Output the [x, y] coordinate of the center of the cell containing the given text.  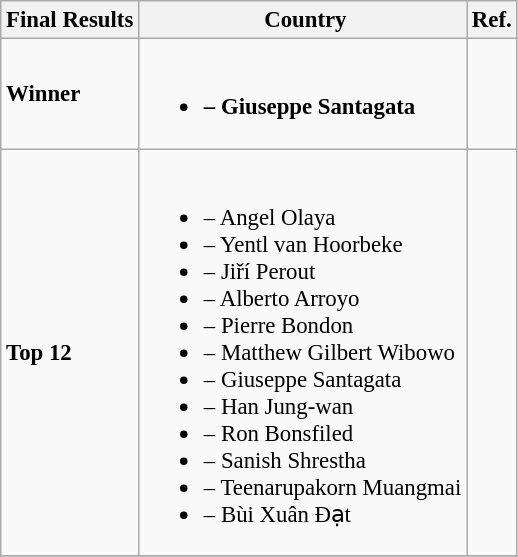
Top 12 [70, 352]
Final Results [70, 20]
Ref. [492, 20]
– Giuseppe Santagata [303, 94]
Country [303, 20]
Winner [70, 94]
